Return (X, Y) of the center of cell containing provided text 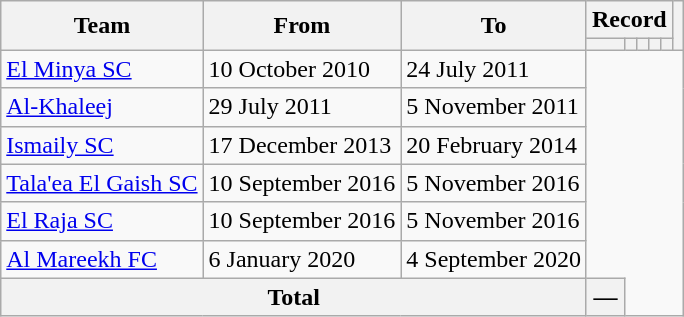
Al Mareekh FC (102, 259)
6 January 2020 (302, 259)
24 July 2011 (494, 69)
From (302, 26)
Record (629, 20)
Team (102, 26)
Total (294, 297)
5 November 2011 (494, 107)
29 July 2011 (302, 107)
El Raja SC (102, 221)
Tala'ea El Gaish SC (102, 183)
20 February 2014 (494, 145)
17 December 2013 (302, 145)
4 September 2020 (494, 259)
El Minya SC (102, 69)
Ismaily SC (102, 145)
10 October 2010 (302, 69)
Al-Khaleej (102, 107)
To (494, 26)
— (605, 297)
